Output the [x, y] coordinate of the center of the cell containing the given text.  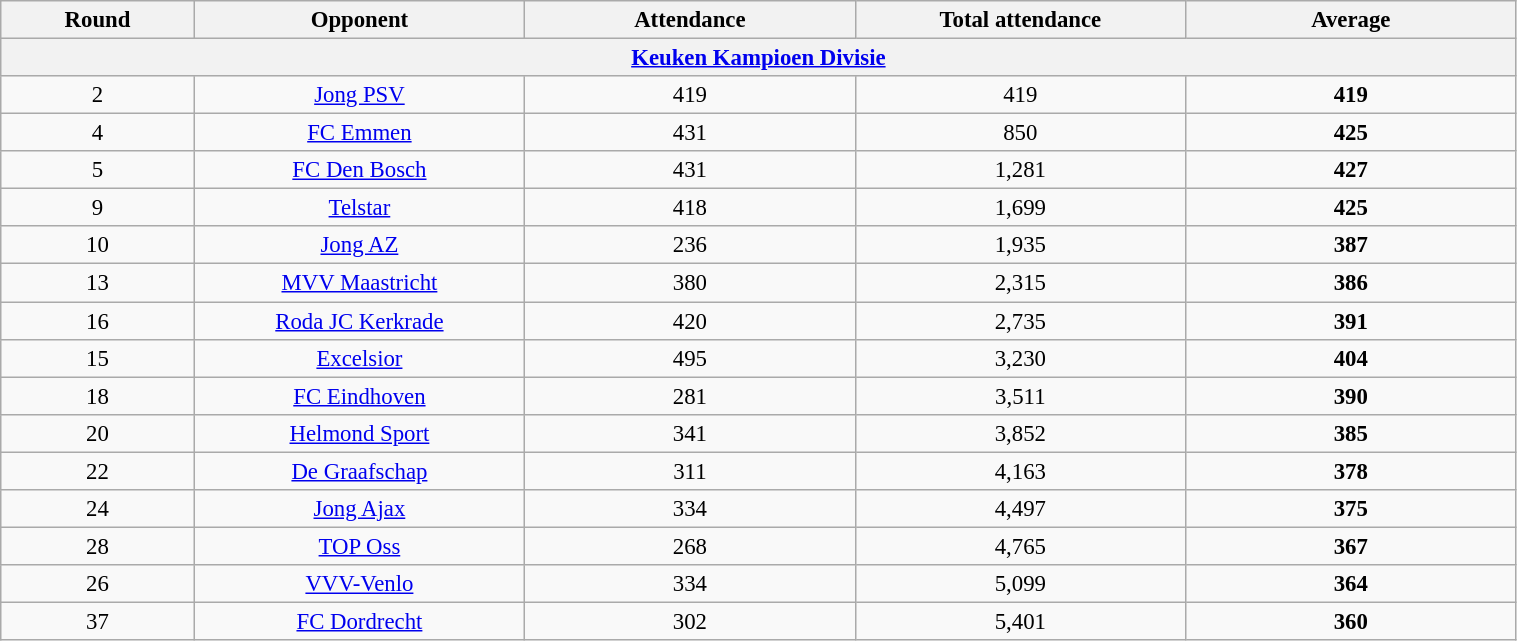
390 [1351, 396]
TOP Oss [359, 546]
FC Emmen [359, 133]
FC Eindhoven [359, 396]
268 [690, 546]
26 [98, 584]
380 [690, 283]
Roda JC Kerkrade [359, 321]
4,765 [1020, 546]
10 [98, 245]
4,497 [1020, 509]
236 [690, 245]
341 [690, 433]
Keuken Kampioen Divisie [758, 58]
Attendance [690, 20]
3,230 [1020, 358]
378 [1351, 471]
387 [1351, 245]
Telstar [359, 208]
28 [98, 546]
16 [98, 321]
Jong Ajax [359, 509]
Total attendance [1020, 20]
1,699 [1020, 208]
375 [1351, 509]
495 [690, 358]
MVV Maastricht [359, 283]
37 [98, 621]
391 [1351, 321]
20 [98, 433]
22 [98, 471]
Excelsior [359, 358]
9 [98, 208]
427 [1351, 170]
24 [98, 509]
5,099 [1020, 584]
5 [98, 170]
302 [690, 621]
364 [1351, 584]
385 [1351, 433]
3,511 [1020, 396]
3,852 [1020, 433]
420 [690, 321]
4 [98, 133]
1,935 [1020, 245]
404 [1351, 358]
De Graafschap [359, 471]
13 [98, 283]
VVV-Venlo [359, 584]
850 [1020, 133]
Round [98, 20]
Opponent [359, 20]
Average [1351, 20]
418 [690, 208]
2 [98, 95]
367 [1351, 546]
Jong AZ [359, 245]
FC Den Bosch [359, 170]
2,735 [1020, 321]
Helmond Sport [359, 433]
281 [690, 396]
5,401 [1020, 621]
1,281 [1020, 170]
311 [690, 471]
18 [98, 396]
15 [98, 358]
FC Dordrecht [359, 621]
2,315 [1020, 283]
4,163 [1020, 471]
386 [1351, 283]
Jong PSV [359, 95]
360 [1351, 621]
